Capture the cell that displays the provided text and extract its [X, Y] central coordinate. 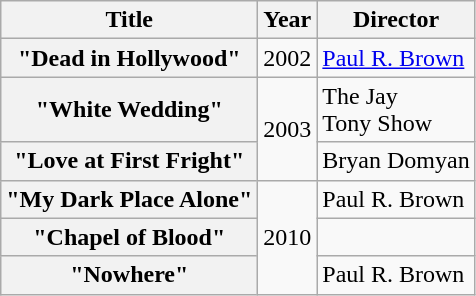
Director [396, 20]
2010 [288, 237]
"White Wedding" [130, 110]
"Dead in Hollywood" [130, 58]
"My Dark Place Alone" [130, 199]
Title [130, 20]
The JayTony Show [396, 110]
Year [288, 20]
"Nowhere" [130, 275]
2002 [288, 58]
"Love at First Fright" [130, 161]
"Chapel of Blood" [130, 237]
2003 [288, 128]
Bryan Domyan [396, 161]
